For the text-containing cell, return its midpoint in [x, y] coordinate format. 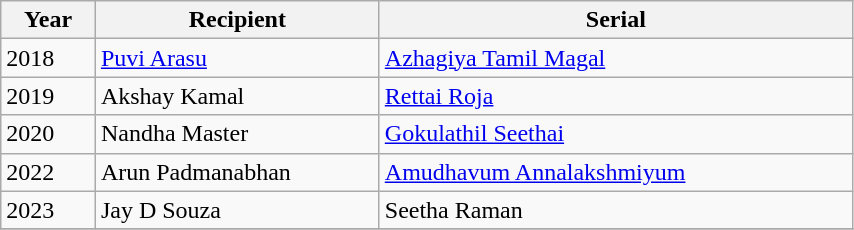
2020 [48, 134]
Year [48, 20]
2023 [48, 210]
2022 [48, 172]
Gokulathil Seethai [616, 134]
Puvi Arasu [237, 58]
Azhagiya Tamil Magal [616, 58]
Nandha Master [237, 134]
Serial [616, 20]
Recipient [237, 20]
Akshay Kamal [237, 96]
Seetha Raman [616, 210]
Rettai Roja [616, 96]
2019 [48, 96]
Jay D Souza [237, 210]
2018 [48, 58]
Amudhavum Annalakshmiyum [616, 172]
Arun Padmanabhan [237, 172]
